Pinpoint the cell where the given text exists, returning its (x, y) midpoint coordinate. 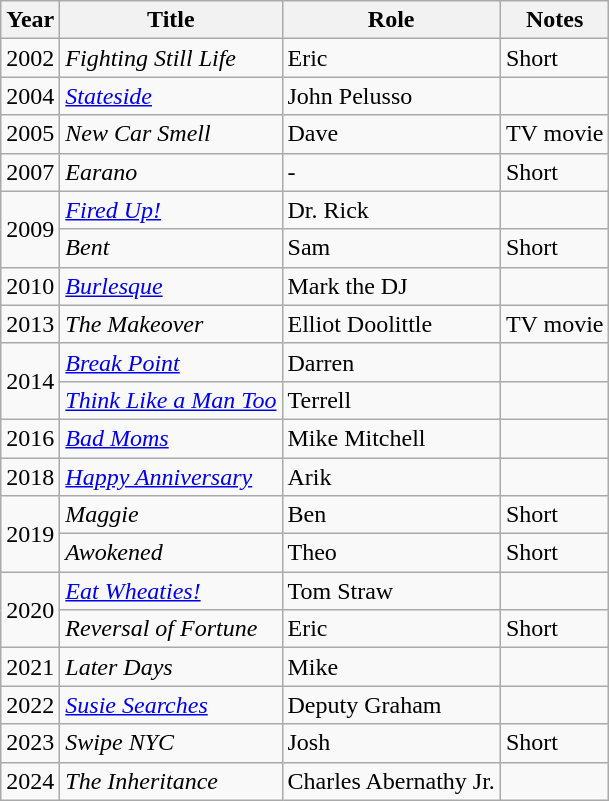
2016 (30, 438)
Awokened (171, 553)
2004 (30, 96)
2018 (30, 477)
2023 (30, 743)
Theo (391, 553)
2021 (30, 667)
2002 (30, 58)
Bad Moms (171, 438)
The Inheritance (171, 781)
Fired Up! (171, 210)
Reversal of Fortune (171, 629)
2010 (30, 286)
Happy Anniversary (171, 477)
Elliot Doolittle (391, 324)
Swipe NYC (171, 743)
Charles Abernathy Jr. (391, 781)
Year (30, 20)
Josh (391, 743)
Earano (171, 172)
Mike Mitchell (391, 438)
Susie Searches (171, 705)
Darren (391, 362)
2022 (30, 705)
Terrell (391, 400)
Fighting Still Life (171, 58)
Dr. Rick (391, 210)
Bent (171, 248)
2020 (30, 610)
Notes (554, 20)
Arik (391, 477)
Title (171, 20)
John Pelusso (391, 96)
2024 (30, 781)
2005 (30, 134)
Eat Wheaties! (171, 591)
Maggie (171, 515)
Deputy Graham (391, 705)
The Makeover (171, 324)
Ben (391, 515)
Later Days (171, 667)
Mark the DJ (391, 286)
2009 (30, 229)
Break Point (171, 362)
2014 (30, 381)
Dave (391, 134)
Mike (391, 667)
Role (391, 20)
2019 (30, 534)
Tom Straw (391, 591)
New Car Smell (171, 134)
Burlesque (171, 286)
Stateside (171, 96)
Sam (391, 248)
Think Like a Man Too (171, 400)
2007 (30, 172)
2013 (30, 324)
- (391, 172)
